Capture the cell that displays the provided text and extract its (x, y) central coordinate. 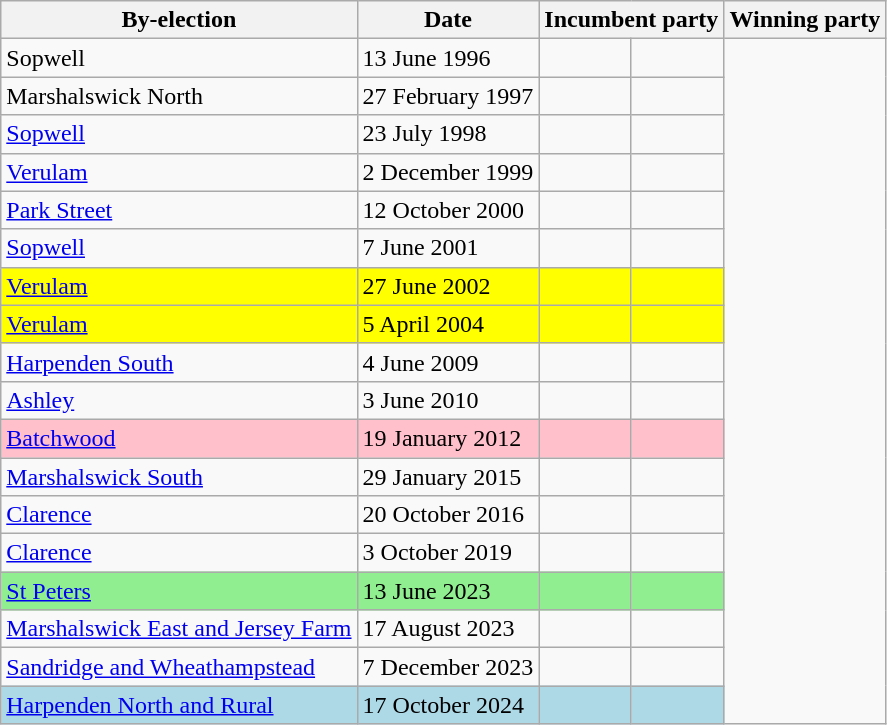
Harpenden North and Rural (179, 705)
29 January 2015 (448, 477)
27 June 2002 (448, 286)
7 June 2001 (448, 248)
Marshalswick North (179, 96)
Batchwood (179, 438)
Park Street (179, 210)
13 June 2023 (448, 591)
4 June 2009 (448, 362)
27 February 1997 (448, 96)
3 June 2010 (448, 400)
5 April 2004 (448, 324)
12 October 2000 (448, 210)
7 December 2023 (448, 667)
Marshalswick East and Jersey Farm (179, 629)
Date (448, 20)
20 October 2016 (448, 515)
17 October 2024 (448, 705)
Ashley (179, 400)
17 August 2023 (448, 629)
3 October 2019 (448, 553)
2 December 1999 (448, 172)
13 June 1996 (448, 58)
19 January 2012 (448, 438)
Incumbent party (632, 20)
Marshalswick South (179, 477)
Sandridge and Wheathampstead (179, 667)
By-election (179, 20)
Winning party (805, 20)
23 July 1998 (448, 134)
Harpenden South (179, 362)
St Peters (179, 591)
